Pinpoint the cell where the given text exists, returning its (X, Y) midpoint coordinate. 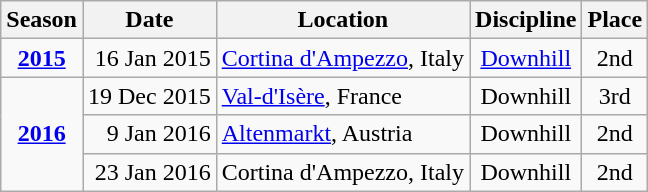
Val-d'Isère, France (342, 96)
2016 (42, 134)
23 Jan 2016 (149, 172)
16 Jan 2015 (149, 58)
3rd (615, 96)
Location (342, 20)
Season (42, 20)
Discipline (526, 20)
2015 (42, 58)
Date (149, 20)
Place (615, 20)
9 Jan 2016 (149, 134)
Altenmarkt, Austria (342, 134)
19 Dec 2015 (149, 96)
